Scan for the cell matching the given text and deliver its [x, y] coordinate at center. 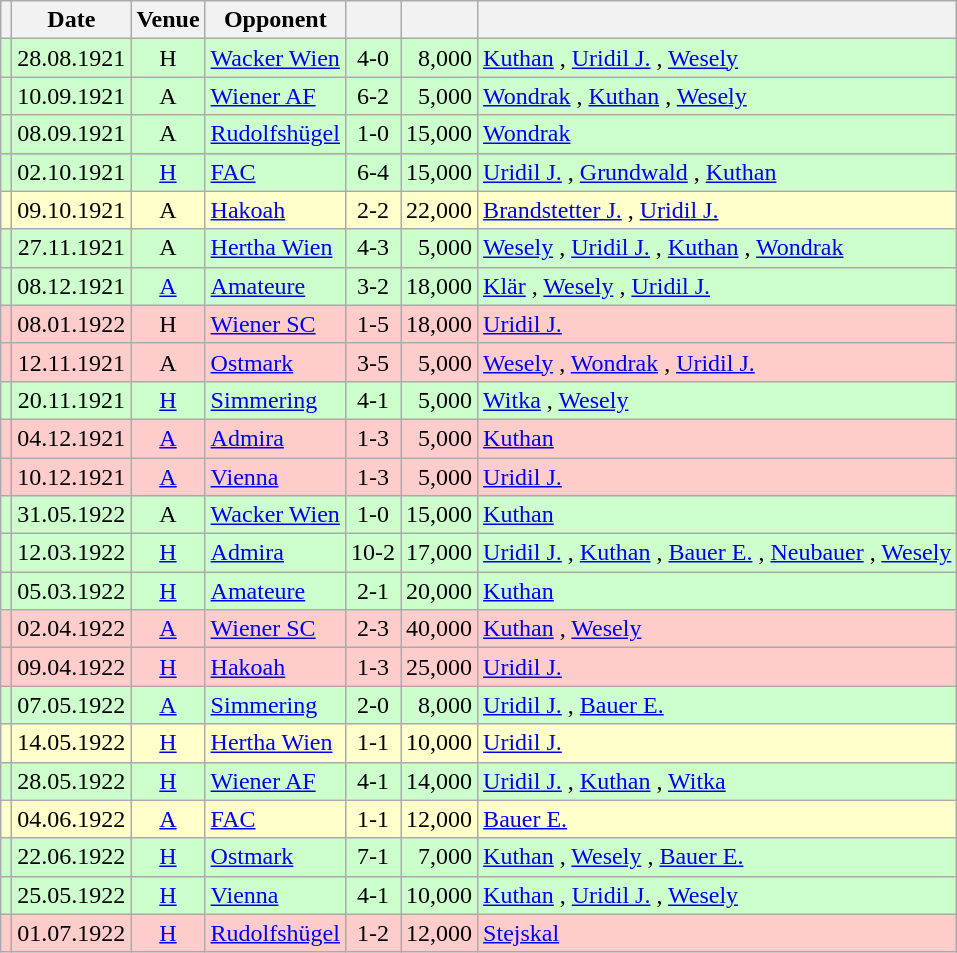
7-1 [372, 857]
01.07.1922 [72, 933]
6-2 [372, 96]
20.11.1921 [72, 400]
Stejskal [718, 933]
3-2 [372, 286]
4-0 [372, 58]
22.06.1922 [72, 857]
Brandstetter J. , Uridil J. [718, 210]
04.06.1922 [72, 819]
09.04.1922 [72, 667]
Venue [168, 20]
2-1 [372, 591]
Opponent [275, 20]
Kuthan , Wesely [718, 629]
28.08.1921 [72, 58]
08.09.1921 [72, 134]
Wesely , Wondrak , Uridil J. [718, 362]
08.01.1922 [72, 324]
6-4 [372, 172]
Uridil J. , Kuthan , Bauer E. , Neubauer , Wesely [718, 553]
Uridil J. , Grundwald , Kuthan [718, 172]
20,000 [440, 591]
08.12.1921 [72, 286]
12.03.1922 [72, 553]
Wondrak [718, 134]
02.04.1922 [72, 629]
14,000 [440, 781]
05.03.1922 [72, 591]
4-3 [372, 248]
2-2 [372, 210]
14.05.1922 [72, 743]
Date [72, 20]
17,000 [440, 553]
10-2 [372, 553]
Wesely , Uridil J. , Kuthan , Wondrak [718, 248]
28.05.1922 [72, 781]
40,000 [440, 629]
02.10.1921 [72, 172]
Kuthan , Wesely , Bauer E. [718, 857]
10.12.1921 [72, 477]
Witka , Wesely [718, 400]
1-2 [372, 933]
3-5 [372, 362]
Uridil J. , Kuthan , Witka [718, 781]
12.11.1921 [72, 362]
Uridil J. , Bauer E. [718, 705]
Wondrak , Kuthan , Wesely [718, 96]
7,000 [440, 857]
2-0 [372, 705]
25.05.1922 [72, 895]
10.09.1921 [72, 96]
31.05.1922 [72, 515]
22,000 [440, 210]
04.12.1921 [72, 438]
Bauer E. [718, 819]
Klär , Wesely , Uridil J. [718, 286]
25,000 [440, 667]
09.10.1921 [72, 210]
07.05.1922 [72, 705]
2-3 [372, 629]
1-5 [372, 324]
27.11.1921 [72, 248]
